Return (X, Y) of the center of cell containing provided text 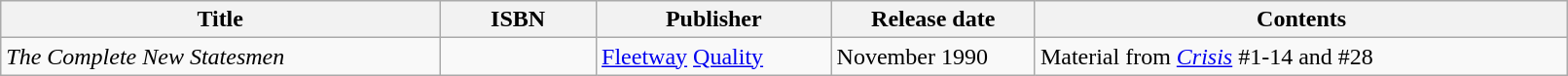
Material from Crisis #1-14 and #28 (1300, 57)
Publisher (714, 19)
November 1990 (932, 57)
Release date (932, 19)
The Complete New Statesmen (220, 57)
Contents (1300, 19)
Fleetway Quality (714, 57)
Title (220, 19)
ISBN (518, 19)
